Identify which cell holds the provided text, then report its (X, Y) central coordinate. 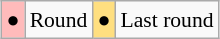
Last round (168, 20)
Round (59, 20)
